Scan for the cell matching the given text and deliver its [X, Y] coordinate at center. 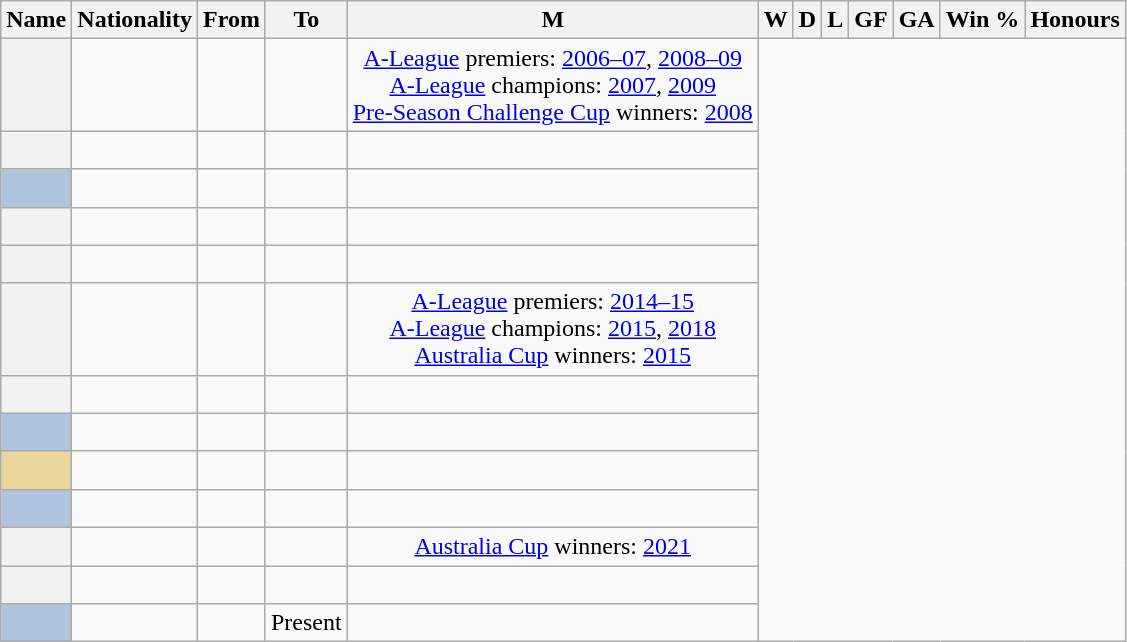
To [306, 20]
Nationality [135, 20]
Name [36, 20]
L [836, 20]
From [232, 20]
A-League premiers: 2006–07, 2008–09A-League champions: 2007, 2009Pre-Season Challenge Cup winners: 2008 [552, 85]
W [776, 20]
Win % [982, 20]
Australia Cup winners: 2021 [552, 546]
Honours [1075, 20]
M [552, 20]
GA [916, 20]
Present [306, 623]
D [807, 20]
GF [871, 20]
A-League premiers: 2014–15A-League champions: 2015, 2018Australia Cup winners: 2015 [552, 329]
